For the text-containing cell, return its midpoint in (x, y) coordinate format. 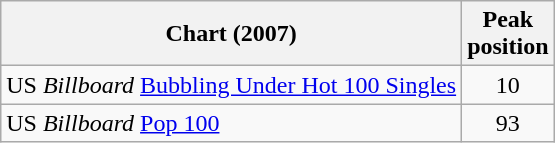
US Billboard Pop 100 (232, 123)
Chart (2007) (232, 34)
US Billboard Bubbling Under Hot 100 Singles (232, 85)
93 (508, 123)
Peakposition (508, 34)
10 (508, 85)
